From the cell containing the given text, extract its center point as [x, y] coordinate. 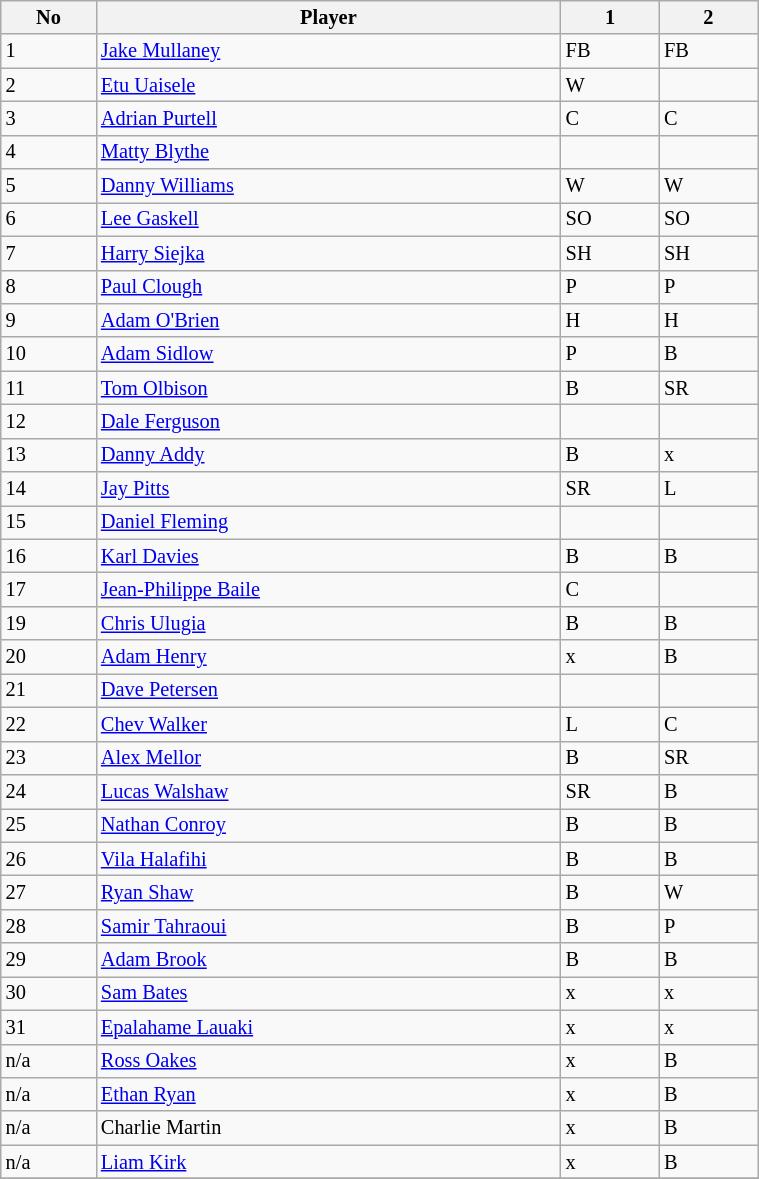
Dale Ferguson [328, 421]
Vila Halafihi [328, 859]
Adrian Purtell [328, 118]
Matty Blythe [328, 152]
Daniel Fleming [328, 522]
29 [48, 960]
Chris Ulugia [328, 623]
Karl Davies [328, 556]
Dave Petersen [328, 690]
19 [48, 623]
Charlie Martin [328, 1128]
Lucas Walshaw [328, 791]
No [48, 17]
Danny Williams [328, 186]
Jake Mullaney [328, 51]
21 [48, 690]
4 [48, 152]
8 [48, 287]
26 [48, 859]
Jean-Philippe Baile [328, 589]
5 [48, 186]
Harry Siejka [328, 253]
Ryan Shaw [328, 892]
13 [48, 455]
Tom Olbison [328, 388]
23 [48, 758]
15 [48, 522]
14 [48, 489]
Chev Walker [328, 724]
11 [48, 388]
Paul Clough [328, 287]
Sam Bates [328, 993]
Liam Kirk [328, 1162]
24 [48, 791]
10 [48, 354]
Etu Uaisele [328, 85]
16 [48, 556]
Epalahame Lauaki [328, 1027]
3 [48, 118]
7 [48, 253]
Adam Henry [328, 657]
27 [48, 892]
Adam Brook [328, 960]
Nathan Conroy [328, 825]
Alex Mellor [328, 758]
6 [48, 219]
Adam O'Brien [328, 320]
Player [328, 17]
17 [48, 589]
Ross Oakes [328, 1061]
22 [48, 724]
9 [48, 320]
Samir Tahraoui [328, 926]
Ethan Ryan [328, 1094]
25 [48, 825]
30 [48, 993]
Lee Gaskell [328, 219]
28 [48, 926]
Adam Sidlow [328, 354]
31 [48, 1027]
20 [48, 657]
Jay Pitts [328, 489]
Danny Addy [328, 455]
12 [48, 421]
